Scan for the cell matching the given text and deliver its (x, y) coordinate at center. 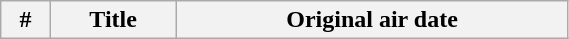
# (26, 20)
Original air date (372, 20)
Title (113, 20)
